Locate the cell with the specified text and output its [x, y] center coordinate. 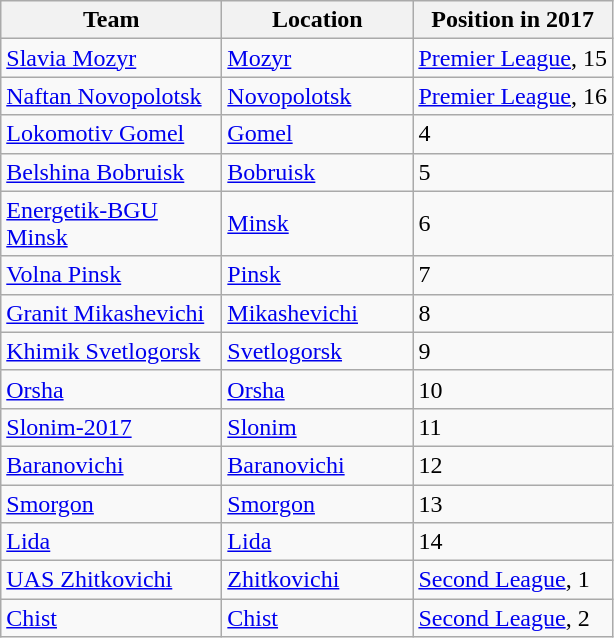
13 [513, 503]
9 [513, 351]
Khimik Svetlogorsk [112, 351]
Location [318, 20]
14 [513, 542]
Slavia Mozyr [112, 58]
6 [513, 224]
11 [513, 427]
Gomel [318, 134]
Premier League, 16 [513, 96]
Slonim-2017 [112, 427]
Minsk [318, 224]
Energetik-BGU Minsk [112, 224]
12 [513, 465]
Novopolotsk [318, 96]
Second League, 1 [513, 580]
UAS Zhitkovichi [112, 580]
7 [513, 275]
Pinsk [318, 275]
Team [112, 20]
10 [513, 389]
Granit Mikashevichi [112, 313]
Lokomotiv Gomel [112, 134]
Volna Pinsk [112, 275]
5 [513, 172]
Bobruisk [318, 172]
Mikashevichi [318, 313]
Second League, 2 [513, 618]
Naftan Novopolotsk [112, 96]
8 [513, 313]
Slonim [318, 427]
Svetlogorsk [318, 351]
Zhitkovichi [318, 580]
4 [513, 134]
Premier League, 15 [513, 58]
Belshina Bobruisk [112, 172]
Position in 2017 [513, 20]
Mozyr [318, 58]
